Find where the given text appears and provide that cell's center as (x, y) coordinate. 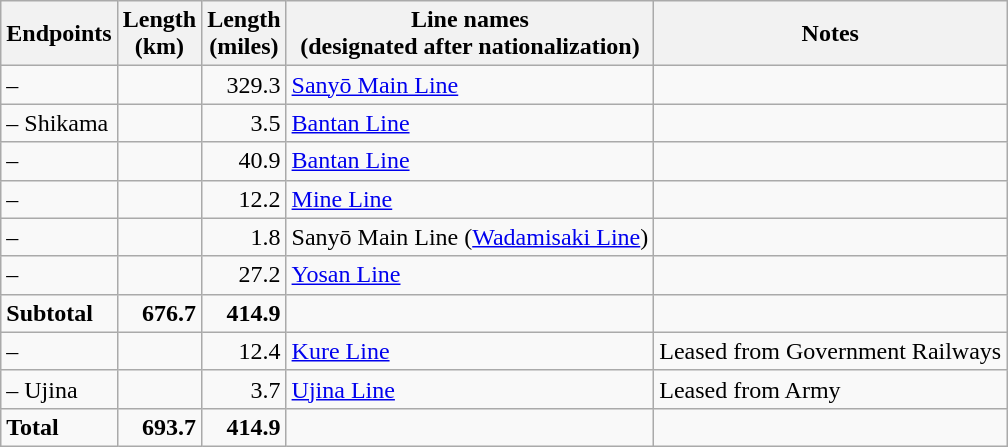
Mine Line (470, 199)
Kure Line (470, 351)
693.7 (159, 427)
Total (59, 427)
Yosan Line (470, 275)
Line names(designated after nationalization) (470, 34)
12.4 (244, 351)
Ujina Line (470, 389)
676.7 (159, 313)
3.5 (244, 123)
Notes (830, 34)
27.2 (244, 275)
Length(km) (159, 34)
Subtotal (59, 313)
Leased from Army (830, 389)
– Shikama (59, 123)
Sanyō Main Line (470, 85)
329.3 (244, 85)
Endpoints (59, 34)
– Ujina (59, 389)
12.2 (244, 199)
3.7 (244, 389)
Length(miles) (244, 34)
Leased from Government Railways (830, 351)
1.8 (244, 237)
40.9 (244, 161)
Sanyō Main Line (Wadamisaki Line) (470, 237)
